Return (X, Y) of the center of cell containing provided text 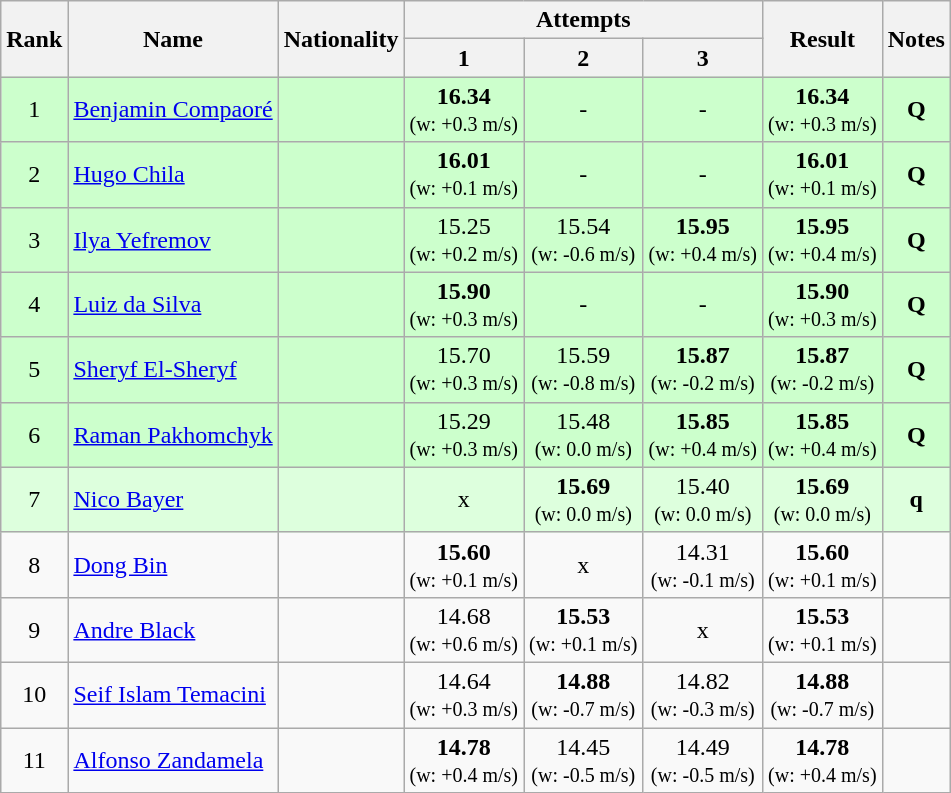
14.88(w: -0.7 m/s) (584, 694)
15.90 (w: +0.3 m/s) (823, 304)
15.25(w: +0.2 m/s) (464, 240)
14.45(w: -0.5 m/s) (584, 760)
15.53(w: +0.1 m/s) (584, 630)
14.31(w: -0.1 m/s) (703, 564)
15.69 (w: 0.0 m/s) (823, 500)
15.29(w: +0.3 m/s) (464, 434)
14.78(w: +0.4 m/s) (464, 760)
Benjamin Compaoré (173, 110)
16.01(w: +0.1 m/s) (464, 174)
15.85(w: +0.4 m/s) (703, 434)
Sheryf El-Sheryf (173, 370)
14.49(w: -0.5 m/s) (703, 760)
10 (34, 694)
Andre Black (173, 630)
Dong Bin (173, 564)
16.34 (w: +0.3 m/s) (823, 110)
15.85 (w: +0.4 m/s) (823, 434)
14.82(w: -0.3 m/s) (703, 694)
15.60(w: +0.1 m/s) (464, 564)
15.87 (w: -0.2 m/s) (823, 370)
14.88 (w: -0.7 m/s) (823, 694)
16.01 (w: +0.1 m/s) (823, 174)
8 (34, 564)
Attempts (584, 20)
15.95 (w: +0.4 m/s) (823, 240)
Ilya Yefremov (173, 240)
15.69(w: 0.0 m/s) (584, 500)
15.53 (w: +0.1 m/s) (823, 630)
Luiz da Silva (173, 304)
Alfonso Zandamela (173, 760)
15.48(w: 0.0 m/s) (584, 434)
Rank (34, 39)
6 (34, 434)
Nico Bayer (173, 500)
15.87(w: -0.2 m/s) (703, 370)
14.68(w: +0.6 m/s) (464, 630)
Notes (916, 39)
4 (34, 304)
q (916, 500)
15.70(w: +0.3 m/s) (464, 370)
14.64(w: +0.3 m/s) (464, 694)
14.78 (w: +0.4 m/s) (823, 760)
Name (173, 39)
15.95(w: +0.4 m/s) (703, 240)
15.59(w: -0.8 m/s) (584, 370)
15.60 (w: +0.1 m/s) (823, 564)
16.34(w: +0.3 m/s) (464, 110)
Hugo Chila (173, 174)
7 (34, 500)
Nationality (341, 39)
15.54(w: -0.6 m/s) (584, 240)
15.40(w: 0.0 m/s) (703, 500)
11 (34, 760)
5 (34, 370)
Result (823, 39)
15.90(w: +0.3 m/s) (464, 304)
Seif Islam Temacini (173, 694)
9 (34, 630)
Raman Pakhomchyk (173, 434)
